Determine the [X, Y] coordinate at the center of the cell enclosing the given text.  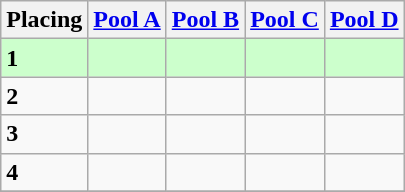
Pool A [127, 20]
4 [44, 172]
Placing [44, 20]
2 [44, 96]
Pool B [205, 20]
Pool D [364, 20]
1 [44, 58]
Pool C [285, 20]
3 [44, 134]
